For the text-containing cell, return its midpoint in (X, Y) coordinate format. 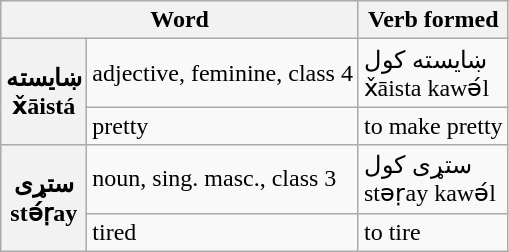
ستړی کولstəṛay kawә́l (433, 179)
ښايستهx̌āistá (44, 92)
to tire (433, 232)
ښايسته کولx̌āista kawә́l (433, 73)
noun, sing. masc., class 3 (223, 179)
Verb formed (433, 20)
to make pretty (433, 126)
tired (223, 232)
adjective, feminine, class 4 (223, 73)
pretty (223, 126)
Word (180, 20)
ستړیstә́ṛay (44, 198)
